Find where the given text appears and provide that cell's center as (x, y) coordinate. 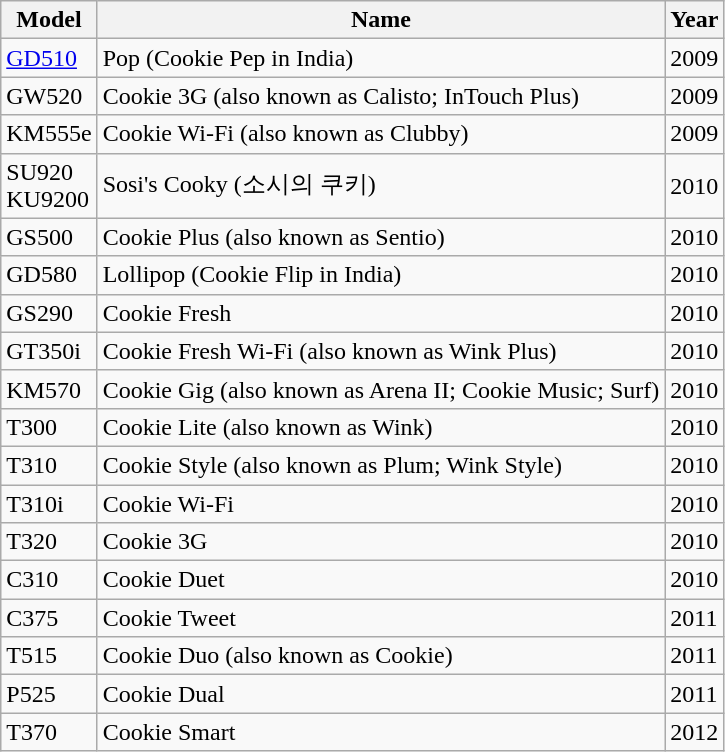
Cookie Style (also known as Plum; Wink Style) (381, 465)
Cookie Fresh (381, 313)
C310 (49, 580)
Cookie Wi-Fi (381, 503)
T300 (49, 427)
Name (381, 20)
GT350i (49, 351)
Cookie Dual (381, 694)
Cookie Lite (also known as Wink) (381, 427)
Cookie Gig (also known as Arena II; Cookie Music; Surf) (381, 389)
Model (49, 20)
Sosi's Cooky (소시의 쿠키) (381, 186)
2012 (694, 732)
GS290 (49, 313)
SU920KU9200 (49, 186)
Cookie Tweet (381, 618)
GD580 (49, 275)
Cookie Duet (381, 580)
Cookie Plus (also known as Sentio) (381, 237)
T515 (49, 656)
Cookie Smart (381, 732)
T310i (49, 503)
KM570 (49, 389)
Cookie Fresh Wi-Fi (also known as Wink Plus) (381, 351)
Lollipop (Cookie Flip in India) (381, 275)
C375 (49, 618)
Cookie 3G (also known as Calisto; InTouch Plus) (381, 96)
P525 (49, 694)
GS500 (49, 237)
KM555e (49, 134)
Pop (Cookie Pep in India) (381, 58)
Cookie Duo (also known as Cookie) (381, 656)
T320 (49, 542)
T310 (49, 465)
Year (694, 20)
GD510 (49, 58)
GW520 (49, 96)
Cookie Wi-Fi (also known as Clubby) (381, 134)
Cookie 3G (381, 542)
T370 (49, 732)
